Find where the given text appears and provide that cell's center as [X, Y] coordinate. 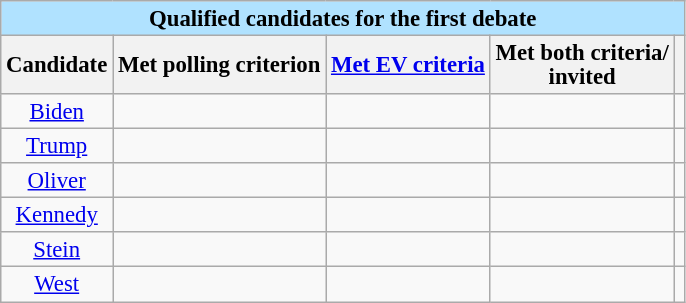
Met polling criterion [220, 66]
Stein [57, 250]
Met both criteria/invited [582, 66]
Met EV criteria [408, 66]
Kennedy [57, 216]
Oliver [57, 180]
West [57, 284]
Trump [57, 146]
Candidate [57, 66]
Qualified candidates for the first debate [343, 18]
Biden [57, 112]
